Return the [X, Y] coordinate for the center point of the cell that contains the specified text.  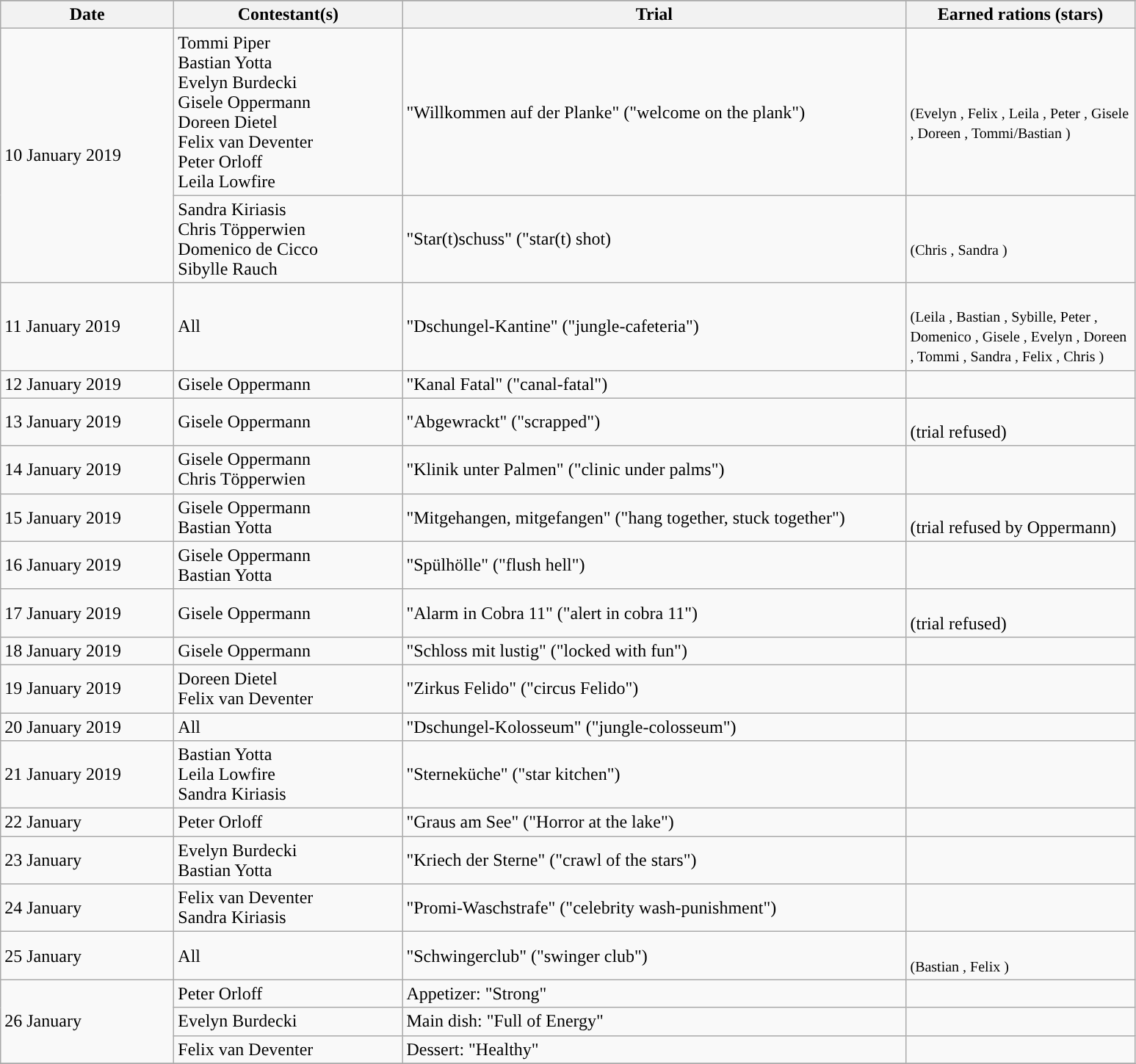
"Spülhölle" ("flush hell") [654, 565]
20 January 2019 [87, 726]
22 January [87, 822]
Date [87, 15]
"Schloss mit lustig" ("locked with fun") [654, 651]
Main dish: "Full of Energy" [654, 1021]
"Sterneküche" ("star kitchen") [654, 775]
"Dschungel-Kantine" ("jungle-cafeteria") [654, 326]
"Kanal Fatal" ("canal-fatal") [654, 384]
Felix van Deventer Sandra Kiriasis [288, 908]
Evelyn Burdecki [288, 1021]
(Evelyn , Felix , Leila , Peter , Gisele , Doreen , Tommi/Bastian ) [1021, 112]
Sandra Kiriasis Chris Töpperwien Domenico de Cicco Sibylle Rauch [288, 239]
"Klinik unter Palmen" ("clinic under palms") [654, 470]
12 January 2019 [87, 384]
"Alarm in Cobra 11" ("alert in cobra 11") [654, 612]
"Graus am See" ("Horror at the lake") [654, 822]
16 January 2019 [87, 565]
"Schwingerclub" ("swinger club") [654, 956]
21 January 2019 [87, 775]
Doreen Dietel Felix van Deventer [288, 689]
17 January 2019 [87, 612]
(Leila , Bastian , Sybille, Peter , Domenico , Gisele , Evelyn , Doreen , Tommi , Sandra , Felix , Chris ) [1021, 326]
23 January [87, 861]
"Promi-Waschstrafe" ("celebrity wash-punishment") [654, 908]
"Willkommen auf der Planke" ("welcome on the plank") [654, 112]
Contestant(s) [288, 15]
18 January 2019 [87, 651]
10 January 2019 [87, 156]
"Abgewrackt" ("scrapped") [654, 421]
"Zirkus Felido" ("circus Felido") [654, 689]
24 January [87, 908]
Appetizer: "Strong" [654, 994]
Gisele Oppermann Chris Töpperwien [288, 470]
Earned rations (stars) [1021, 15]
15 January 2019 [87, 517]
19 January 2019 [87, 689]
Felix van Deventer [288, 1049]
(Bastian , Felix ) [1021, 956]
13 January 2019 [87, 421]
"Mitgehangen, mitgefangen" ("hang together, stuck together") [654, 517]
"Star(t)schuss" ("star(t) shot) [654, 239]
Bastian Yotta Leila Lowfire Sandra Kiriasis [288, 775]
Evelyn Burdecki Bastian Yotta [288, 861]
Tommi PiperBastian YottaEvelyn BurdeckiGisele OppermannDoreen DietelFelix van DeventerPeter OrloffLeila Lowfire [288, 112]
"Dschungel-Kolosseum" ("jungle-colosseum") [654, 726]
(Chris , Sandra ) [1021, 239]
Trial [654, 15]
26 January [87, 1021]
(trial refused by Oppermann) [1021, 517]
11 January 2019 [87, 326]
Dessert: "Healthy" [654, 1049]
"Kriech der Sterne" ("crawl of the stars") [654, 861]
25 January [87, 956]
14 January 2019 [87, 470]
